Identify which cell holds the provided text, then report its [x, y] central coordinate. 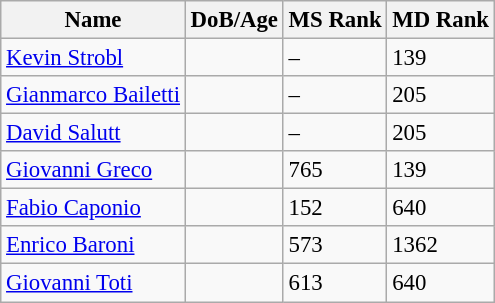
MD Rank [440, 20]
Giovanni Toti [94, 283]
David Salutt [94, 133]
Enrico Baroni [94, 245]
765 [335, 170]
MS Rank [335, 20]
Kevin Strobl [94, 58]
Fabio Caponio [94, 208]
Name [94, 20]
613 [335, 283]
1362 [440, 245]
Gianmarco Bailetti [94, 95]
DoB/Age [234, 20]
Giovanni Greco [94, 170]
573 [335, 245]
152 [335, 208]
